Return the [x, y] coordinate for the center point of the cell that contains the specified text.  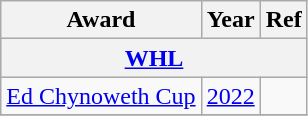
WHL [154, 58]
Ed Chynoweth Cup [101, 96]
Award [101, 20]
Year [230, 20]
2022 [230, 96]
Ref [284, 20]
